For the text-containing cell, return its midpoint in (X, Y) coordinate format. 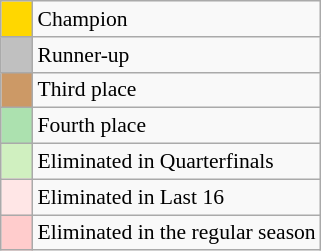
Champion (176, 19)
Eliminated in the regular season (176, 233)
Eliminated in Last 16 (176, 197)
Runner-up (176, 55)
Fourth place (176, 126)
Eliminated in Quarterfinals (176, 162)
Third place (176, 90)
